Return the (x, y) coordinate for the center point of the cell that contains the specified text.  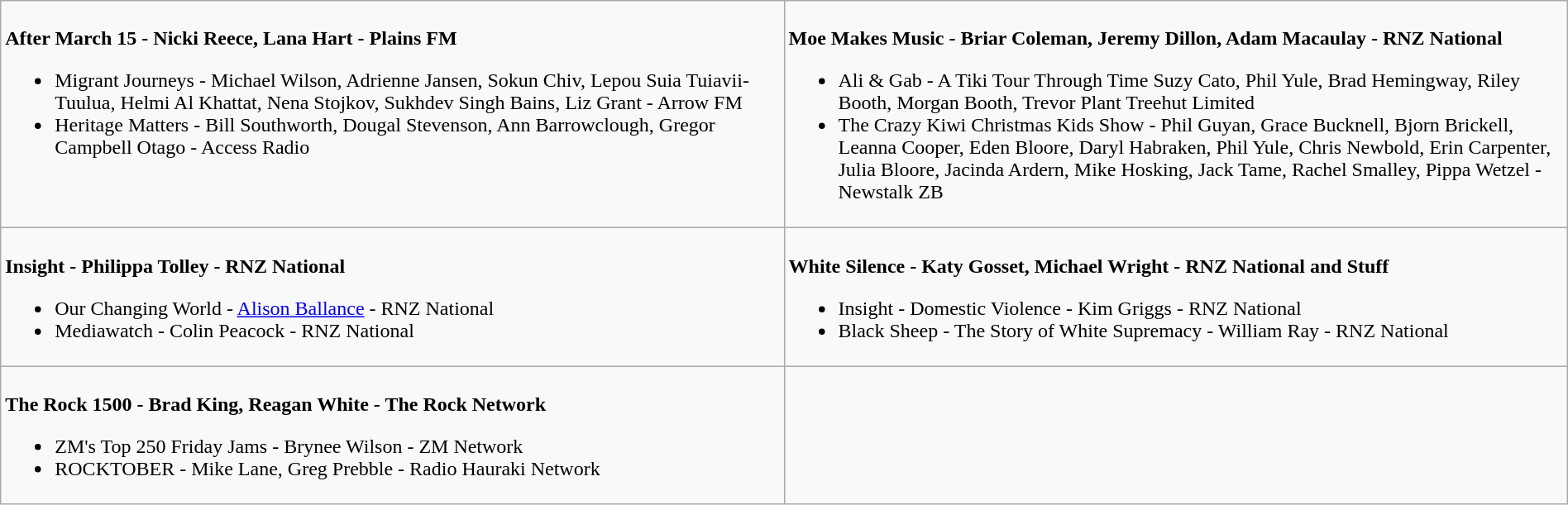
Insight - Philippa Tolley - RNZ NationalOur Changing World - Alison Ballance - RNZ NationalMediawatch - Colin Peacock - RNZ National (392, 298)
